Identify which cell holds the provided text, then report its (x, y) central coordinate. 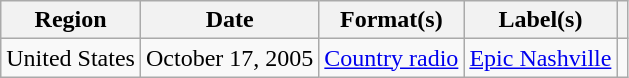
Label(s) (540, 20)
Country radio (392, 58)
Region (71, 20)
Epic Nashville (540, 58)
Date (229, 20)
October 17, 2005 (229, 58)
United States (71, 58)
Format(s) (392, 20)
